Determine the [X, Y] coordinate at the center of the cell enclosing the given text.  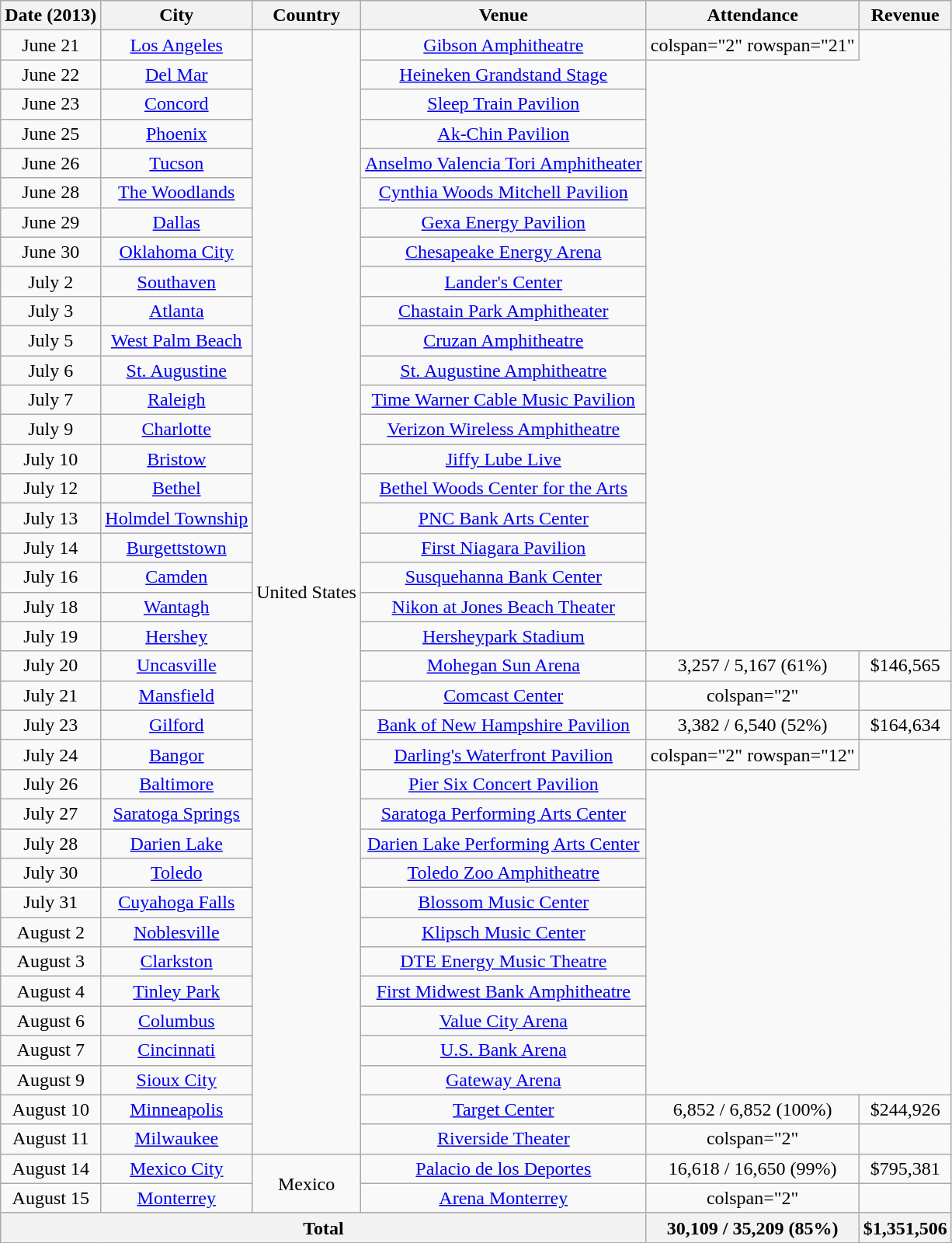
July 16 [51, 577]
3,257 / 5,167 (61%) [752, 666]
Sleep Train Pavilion [503, 104]
Darling's Waterfront Pavilion [503, 754]
colspan="2" rowspan="21" [752, 45]
Cruzan Amphitheatre [503, 340]
July 7 [51, 400]
Uncasville [177, 666]
Cincinnati [177, 1050]
Cuyahoga Falls [177, 903]
Cynthia Woods Mitchell Pavilion [503, 193]
City [177, 16]
Columbus [177, 1021]
Blossom Music Center [503, 903]
July 19 [51, 636]
Burgettstown [177, 548]
July 30 [51, 873]
Nikon at Jones Beach Theater [503, 607]
July 10 [51, 459]
August 15 [51, 1198]
6,852 / 6,852 (100%) [752, 1109]
Southaven [177, 281]
Anselmo Valencia Tori Amphitheater [503, 163]
Arena Monterrey [503, 1198]
June 28 [51, 193]
$795,381 [905, 1168]
Revenue [905, 16]
Atlanta [177, 311]
Klipsch Music Center [503, 932]
July 14 [51, 548]
July 9 [51, 430]
Mexico City [177, 1168]
July 6 [51, 371]
June 30 [51, 252]
July 31 [51, 903]
Bristow [177, 459]
$146,565 [905, 666]
Mexico [307, 1183]
Chastain Park Amphitheater [503, 311]
U.S. Bank Arena [503, 1050]
Gateway Arena [503, 1080]
Toledo [177, 873]
Tucson [177, 163]
Darien Lake Performing Arts Center [503, 843]
July 18 [51, 607]
June 25 [51, 134]
Susquehanna Bank Center [503, 577]
Date (2013) [51, 16]
June 21 [51, 45]
Camden [177, 577]
Hersheypark Stadium [503, 636]
Mohegan Sun Arena [503, 666]
Tinley Park [177, 991]
Gibson Amphitheatre [503, 45]
Value City Arena [503, 1021]
August 7 [51, 1050]
Darien Lake [177, 843]
Saratoga Performing Arts Center [503, 813]
Verizon Wireless Amphitheatre [503, 430]
Total [323, 1227]
Toledo Zoo Amphitheatre [503, 873]
Palacio de los Deportes [503, 1168]
Bethel Woods Center for the Arts [503, 489]
Heineken Grandstand Stage [503, 75]
Los Angeles [177, 45]
First Midwest Bank Amphitheatre [503, 991]
August 9 [51, 1080]
3,382 / 6,540 (52%) [752, 725]
Bangor [177, 754]
West Palm Beach [177, 340]
Gilford [177, 725]
colspan="2" rowspan="12" [752, 754]
Minneapolis [177, 1109]
August 3 [51, 962]
Noblesville [177, 932]
July 28 [51, 843]
July 24 [51, 754]
July 12 [51, 489]
June 29 [51, 222]
July 21 [51, 695]
30,109 / 35,209 (85%) [752, 1227]
August 14 [51, 1168]
June 26 [51, 163]
Concord [177, 104]
16,618 / 16,650 (99%) [752, 1168]
Sioux City [177, 1080]
Mansfield [177, 695]
Country [307, 16]
July 26 [51, 784]
DTE Energy Music Theatre [503, 962]
June 22 [51, 75]
St. Augustine [177, 371]
Comcast Center [503, 695]
Attendance [752, 16]
Bethel [177, 489]
First Niagara Pavilion [503, 548]
August 6 [51, 1021]
Gexa Energy Pavilion [503, 222]
Time Warner Cable Music Pavilion [503, 400]
June 23 [51, 104]
The Woodlands [177, 193]
Holmdel Township [177, 518]
August 10 [51, 1109]
Del Mar [177, 75]
Charlotte [177, 430]
$164,634 [905, 725]
Saratoga Springs [177, 813]
Lander's Center [503, 281]
Target Center [503, 1109]
Raleigh [177, 400]
July 3 [51, 311]
Milwaukee [177, 1139]
Phoenix [177, 134]
July 20 [51, 666]
Dallas [177, 222]
St. Augustine Amphitheatre [503, 371]
United States [307, 592]
August 11 [51, 1139]
Wantagh [177, 607]
Hershey [177, 636]
Monterrey [177, 1198]
July 27 [51, 813]
Bank of New Hampshire Pavilion [503, 725]
PNC Bank Arts Center [503, 518]
July 5 [51, 340]
Venue [503, 16]
July 2 [51, 281]
Chesapeake Energy Arena [503, 252]
$1,351,506 [905, 1227]
Baltimore [177, 784]
$244,926 [905, 1109]
Clarkston [177, 962]
August 4 [51, 991]
Pier Six Concert Pavilion [503, 784]
July 13 [51, 518]
August 2 [51, 932]
July 23 [51, 725]
Ak-Chin Pavilion [503, 134]
Riverside Theater [503, 1139]
Oklahoma City [177, 252]
Jiffy Lube Live [503, 459]
